Pinpoint the cell where the given text exists, returning its (x, y) midpoint coordinate. 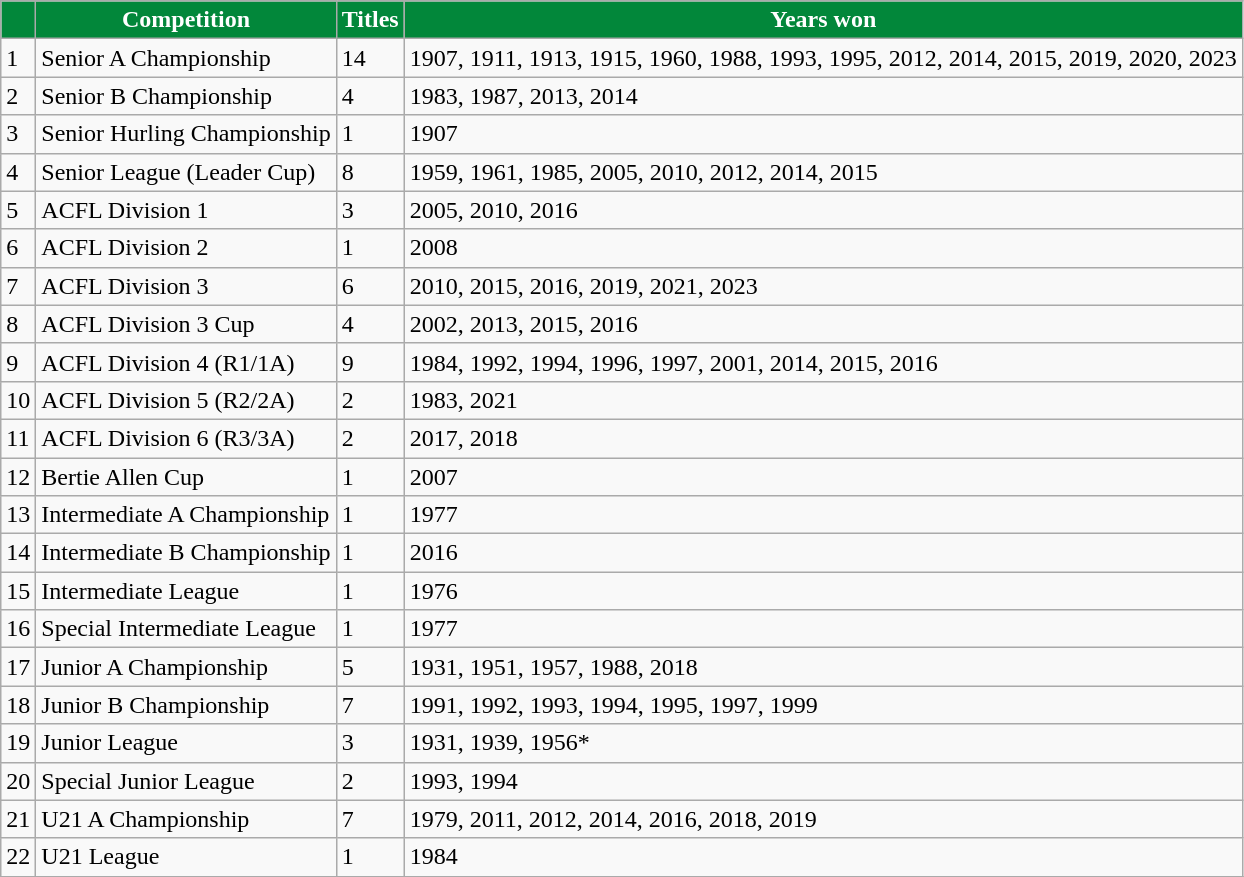
19 (18, 743)
17 (18, 667)
Senior Hurling Championship (186, 134)
Senior A Championship (186, 58)
Intermediate League (186, 591)
Senior B Championship (186, 96)
Bertie Allen Cup (186, 477)
16 (18, 629)
Senior League (Leader Cup) (186, 172)
Titles (370, 20)
2008 (823, 248)
22 (18, 857)
Special Junior League (186, 781)
ACFL Division 1 (186, 210)
1931, 1951, 1957, 1988, 2018 (823, 667)
ACFL Division 5 (R2/2A) (186, 400)
2016 (823, 553)
2017, 2018 (823, 438)
1931, 1939, 1956* (823, 743)
1991, 1992, 1993, 1994, 1995, 1997, 1999 (823, 705)
2002, 2013, 2015, 2016 (823, 324)
Years won (823, 20)
1984, 1992, 1994, 1996, 1997, 2001, 2014, 2015, 2016 (823, 362)
Junior B Championship (186, 705)
12 (18, 477)
1979, 2011, 2012, 2014, 2016, 2018, 2019 (823, 819)
ACFL Division 2 (186, 248)
20 (18, 781)
ACFL Division 3 Cup (186, 324)
1907, 1911, 1913, 1915, 1960, 1988, 1993, 1995, 2012, 2014, 2015, 2019, 2020, 2023 (823, 58)
Intermediate B Championship (186, 553)
18 (18, 705)
21 (18, 819)
1984 (823, 857)
2007 (823, 477)
2010, 2015, 2016, 2019, 2021, 2023 (823, 286)
1976 (823, 591)
1983, 2021 (823, 400)
U21 A Championship (186, 819)
Intermediate A Championship (186, 515)
Junior A Championship (186, 667)
Special Intermediate League (186, 629)
ACFL Division 4 (R1/1A) (186, 362)
ACFL Division 3 (186, 286)
1907 (823, 134)
10 (18, 400)
Competition (186, 20)
1993, 1994 (823, 781)
1983, 1987, 2013, 2014 (823, 96)
15 (18, 591)
ACFL Division 6 (R3/3A) (186, 438)
1959, 1961, 1985, 2005, 2010, 2012, 2014, 2015 (823, 172)
11 (18, 438)
13 (18, 515)
Junior League (186, 743)
2005, 2010, 2016 (823, 210)
U21 League (186, 857)
